Extract the (x, y) coordinate from the center of the cell holding the provided text.  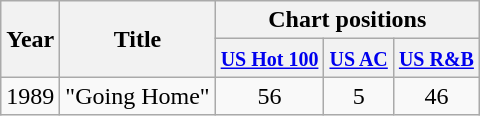
5 (358, 96)
Chart positions (347, 20)
US R&B (436, 58)
Title (138, 39)
46 (436, 96)
US AC (358, 58)
"Going Home" (138, 96)
1989 (30, 96)
56 (270, 96)
US Hot 100 (270, 58)
Year (30, 39)
